Return the [X, Y] coordinate for the center point of the cell that contains the specified text.  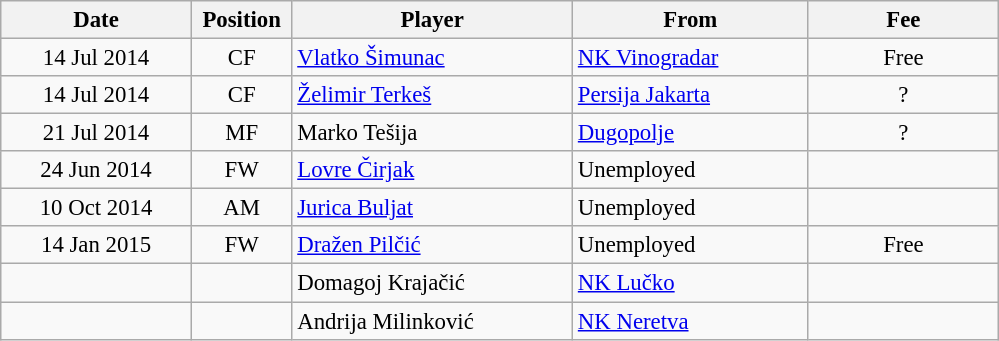
NK Neretva [691, 321]
Position [242, 20]
Želimir Terkeš [432, 95]
Andrija Milinković [432, 321]
Domagoj Krajačić [432, 283]
From [691, 20]
Dugopolje [691, 133]
Dražen Pilčić [432, 245]
10 Oct 2014 [96, 208]
Vlatko Šimunac [432, 58]
14 Jan 2015 [96, 245]
Persija Jakarta [691, 95]
Fee [904, 20]
Player [432, 20]
24 Jun 2014 [96, 170]
MF [242, 133]
Marko Tešija [432, 133]
AM [242, 208]
NK Lučko [691, 283]
NK Vinogradar [691, 58]
Jurica Buljat [432, 208]
Lovre Čirjak [432, 170]
21 Jul 2014 [96, 133]
Date [96, 20]
